Determine the [x, y] coordinate at the center of the cell enclosing the given text.  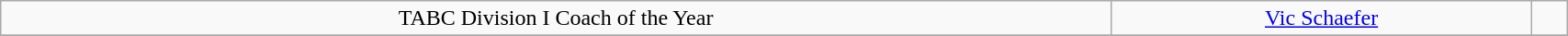
Vic Schaefer [1321, 18]
TABC Division I Coach of the Year [557, 18]
